Determine the (x, y) coordinate at the center of the cell enclosing the given text.  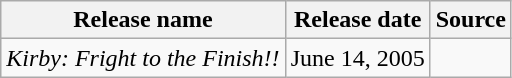
Kirby: Fright to the Finish!! (143, 58)
June 14, 2005 (358, 58)
Release date (358, 20)
Release name (143, 20)
Source (470, 20)
